Scan for the cell matching the given text and deliver its [x, y] coordinate at center. 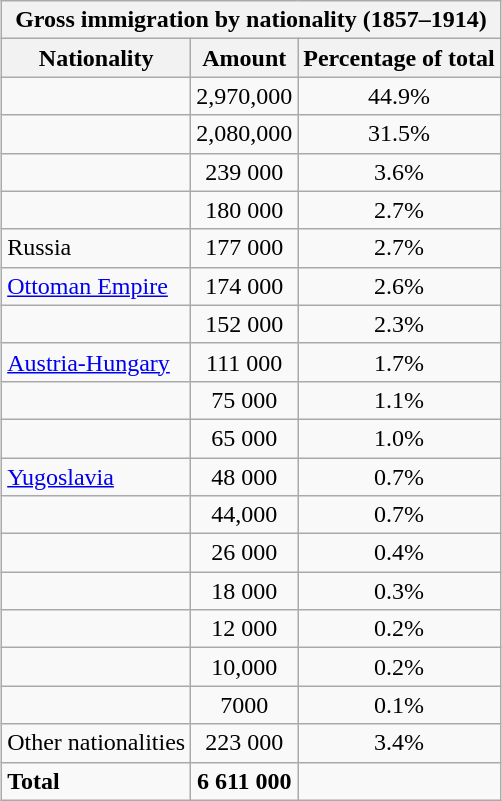
2.3% [400, 324]
0.1% [400, 705]
44.9% [400, 96]
Russia [96, 248]
6 611 000 [244, 781]
Amount [244, 58]
111 000 [244, 362]
Austria-Hungary [96, 362]
3.6% [400, 172]
2,080,000 [244, 134]
2.6% [400, 286]
26 000 [244, 553]
Total [96, 781]
31.5% [400, 134]
174 000 [244, 286]
152 000 [244, 324]
0.4% [400, 553]
Other nationalities [96, 743]
Nationality [96, 58]
Percentage of total [400, 58]
2,970,000 [244, 96]
1.0% [400, 438]
12 000 [244, 629]
0.3% [400, 591]
65 000 [244, 438]
Yugoslavia [96, 477]
48 000 [244, 477]
3.4% [400, 743]
1.7% [400, 362]
18 000 [244, 591]
223 000 [244, 743]
7000 [244, 705]
Ottoman Empire [96, 286]
177 000 [244, 248]
44,000 [244, 515]
75 000 [244, 400]
10,000 [244, 667]
239 000 [244, 172]
1.1% [400, 400]
Gross immigration by nationality (1857–1914) [252, 20]
180 000 [244, 210]
